For the text-containing cell, return its midpoint in (X, Y) coordinate format. 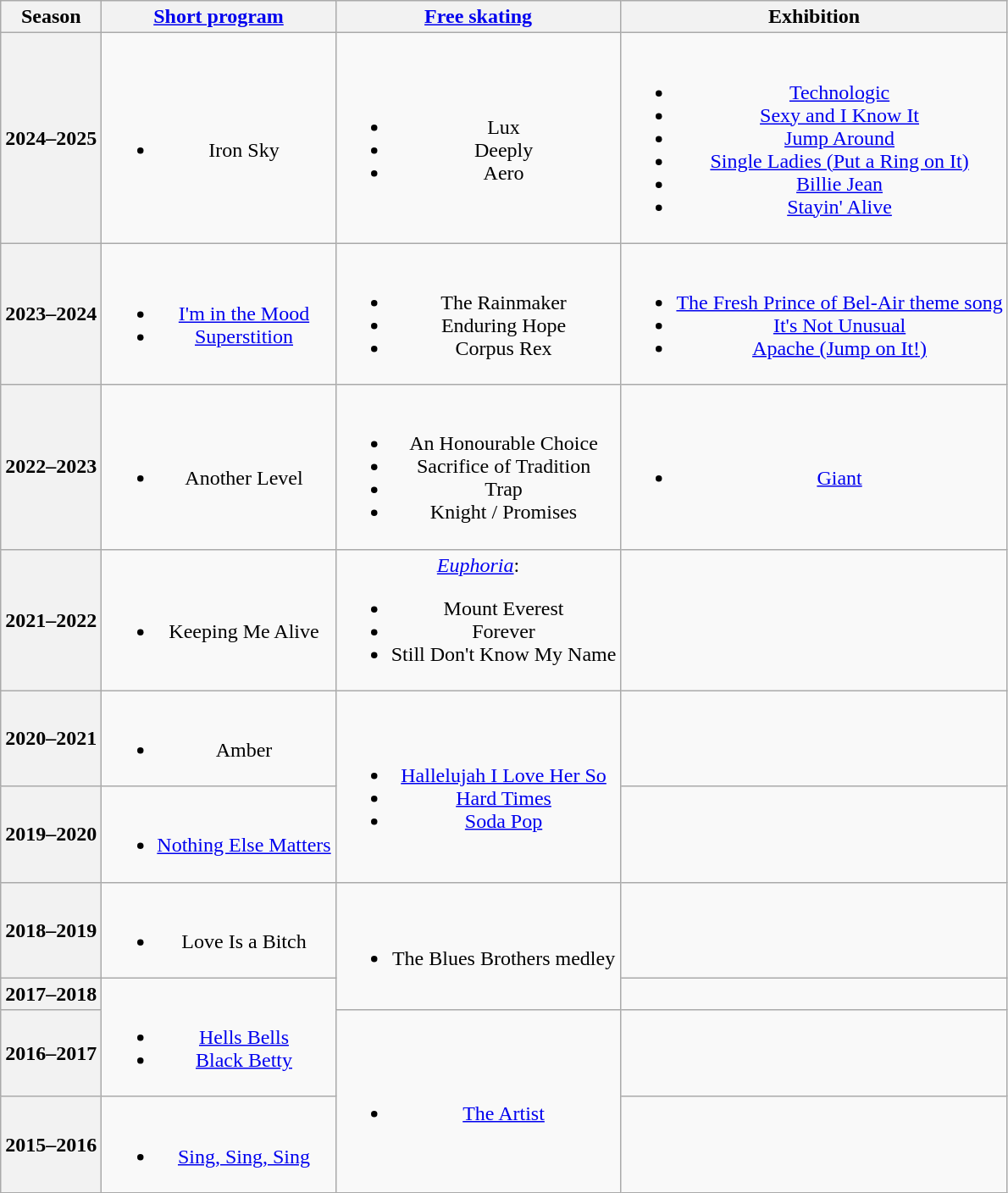
Another Level (219, 467)
2024–2025 (51, 138)
Iron Sky (219, 138)
2016–2017 (51, 1053)
LuxDeeplyAero (478, 138)
2019–2020 (51, 834)
The Artist (478, 1101)
2023–2024 (51, 314)
Technologic Sexy and I Know It Jump Around Single Ladies (Put a Ring on It) Billie Jean Stayin' Alive (814, 138)
Season (51, 17)
Hells Bells Black Betty (219, 1037)
2021–2022 (51, 620)
Keeping Me Alive (219, 620)
Amber (219, 739)
An Honourable Choice Sacrifice of Tradition Trap Knight / Promises (478, 467)
The Rainmaker Enduring Hope Corpus Rex (478, 314)
2015–2016 (51, 1144)
The Blues Brothers medley (478, 946)
The Fresh Prince of Bel-Air theme song It's Not Unusual Apache (Jump on It!) (814, 314)
Sing, Sing, Sing (219, 1144)
2018–2019 (51, 930)
Short program (219, 17)
Euphoria:Mount EverestForeverStill Don't Know My Name (478, 620)
I'm in the Mood Superstition (219, 314)
Nothing Else Matters (219, 834)
Hallelujah I Love Her SoHard Times Soda Pop (478, 786)
Love Is a Bitch (219, 930)
Free skating (478, 17)
Exhibition (814, 17)
2020–2021 (51, 739)
Giant (814, 467)
2017–2018 (51, 994)
2022–2023 (51, 467)
